Capture the cell that displays the provided text and extract its (X, Y) central coordinate. 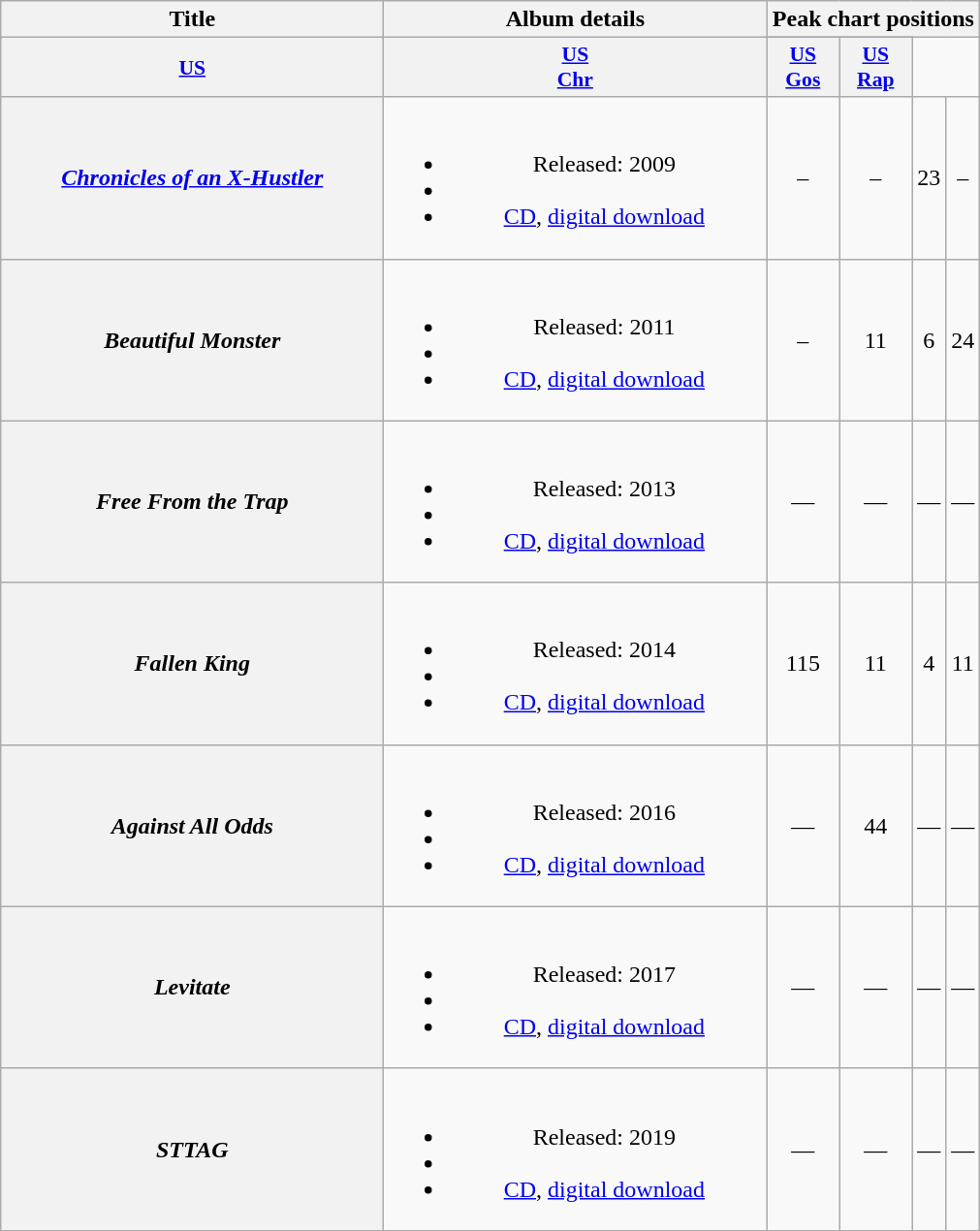
Released: 2014CD, digital download (576, 663)
USRap (876, 68)
Chronicles of an X-Hustler (192, 178)
Beautiful Monster (192, 339)
115 (803, 663)
Title (192, 19)
Levitate (192, 987)
Against All Odds (192, 826)
Released: 2019CD, digital download (576, 1150)
6 (929, 339)
Released: 2011CD, digital download (576, 339)
Released: 2013CD, digital download (576, 502)
Fallen King (192, 663)
44 (876, 826)
Released: 2009CD, digital download (576, 178)
STTAG (192, 1150)
Free From the Trap (192, 502)
USChr (576, 68)
Released: 2016CD, digital download (576, 826)
USGos (803, 68)
Released: 2017CD, digital download (576, 987)
Peak chart positions (873, 19)
US (192, 68)
24 (964, 339)
Album details (576, 19)
23 (929, 178)
4 (929, 663)
